Return (x, y) of the center of cell containing provided text 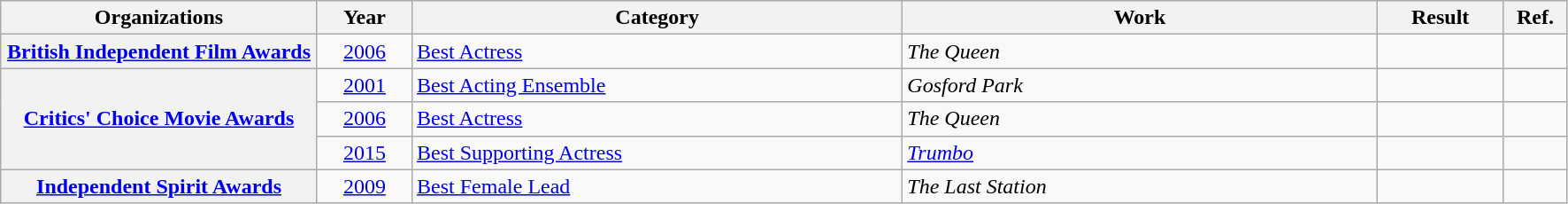
The Last Station (1140, 186)
Critics' Choice Movie Awards (159, 119)
Best Supporting Actress (657, 153)
Independent Spirit Awards (159, 186)
2009 (365, 186)
British Independent Film Awards (159, 51)
Best Female Lead (657, 186)
2015 (365, 153)
2001 (365, 85)
Organizations (159, 18)
Work (1140, 18)
Year (365, 18)
Ref. (1535, 18)
Gosford Park (1140, 85)
Result (1441, 18)
Trumbo (1140, 153)
Best Acting Ensemble (657, 85)
Category (657, 18)
